Find where the given text appears and provide that cell's center as [x, y] coordinate. 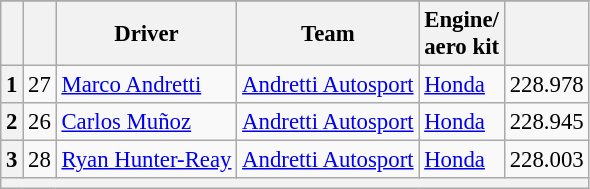
228.978 [546, 85]
Carlos Muñoz [146, 122]
1 [12, 85]
228.003 [546, 160]
Ryan Hunter-Reay [146, 160]
3 [12, 160]
Engine/aero kit [462, 34]
Marco Andretti [146, 85]
Team [328, 34]
26 [40, 122]
28 [40, 160]
228.945 [546, 122]
Driver [146, 34]
2 [12, 122]
27 [40, 85]
